Locate the cell with the specified text and output its [X, Y] center coordinate. 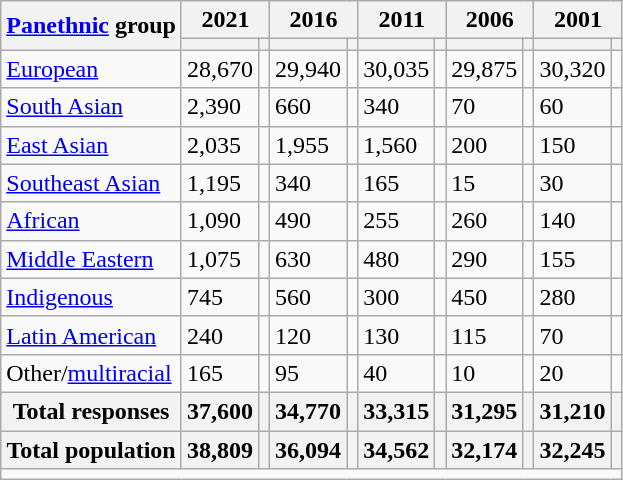
745 [220, 297]
European [92, 69]
Middle Eastern [92, 259]
1,955 [308, 145]
155 [572, 259]
1,090 [220, 221]
240 [220, 335]
South Asian [92, 107]
450 [484, 297]
115 [484, 335]
Total population [92, 449]
31,210 [572, 411]
2001 [578, 20]
1,560 [396, 145]
1,195 [220, 183]
34,562 [396, 449]
60 [572, 107]
2006 [490, 20]
37,600 [220, 411]
Total responses [92, 411]
32,245 [572, 449]
2,390 [220, 107]
38,809 [220, 449]
East Asian [92, 145]
33,315 [396, 411]
290 [484, 259]
140 [572, 221]
30 [572, 183]
Southeast Asian [92, 183]
34,770 [308, 411]
Indigenous [92, 297]
480 [396, 259]
10 [484, 373]
2,035 [220, 145]
Panethnic group [92, 26]
560 [308, 297]
32,174 [484, 449]
African [92, 221]
1,075 [220, 259]
40 [396, 373]
20 [572, 373]
200 [484, 145]
15 [484, 183]
660 [308, 107]
29,875 [484, 69]
2011 [402, 20]
31,295 [484, 411]
630 [308, 259]
36,094 [308, 449]
280 [572, 297]
95 [308, 373]
300 [396, 297]
150 [572, 145]
2016 [314, 20]
260 [484, 221]
490 [308, 221]
255 [396, 221]
2021 [225, 20]
Other/multiracial [92, 373]
Latin American [92, 335]
28,670 [220, 69]
30,035 [396, 69]
130 [396, 335]
29,940 [308, 69]
30,320 [572, 69]
120 [308, 335]
